Pinpoint the cell where the given text exists, returning its (X, Y) midpoint coordinate. 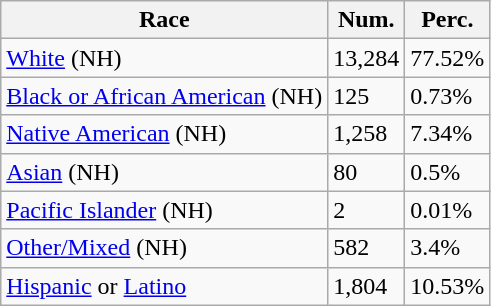
Hispanic or Latino (164, 286)
125 (366, 96)
7.34% (448, 134)
0.5% (448, 172)
1,804 (366, 286)
Asian (NH) (164, 172)
0.01% (448, 210)
77.52% (448, 58)
White (NH) (164, 58)
1,258 (366, 134)
80 (366, 172)
Pacific Islander (NH) (164, 210)
Black or African American (NH) (164, 96)
582 (366, 248)
0.73% (448, 96)
Num. (366, 20)
Race (164, 20)
Other/Mixed (NH) (164, 248)
Perc. (448, 20)
3.4% (448, 248)
Native American (NH) (164, 134)
2 (366, 210)
13,284 (366, 58)
10.53% (448, 286)
